Detect which cell encompasses the target text, then output its [x, y] center coordinate. 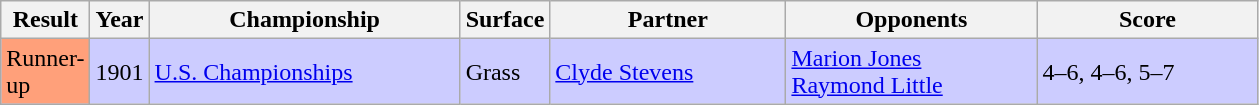
Surface [505, 20]
Opponents [912, 20]
Partner [668, 20]
Championship [304, 20]
Grass [505, 72]
Result [46, 20]
Runner-up [46, 72]
Year [120, 20]
4–6, 4–6, 5–7 [1148, 72]
U.S. Championships [304, 72]
Clyde Stevens [668, 72]
Marion Jones Raymond Little [912, 72]
1901 [120, 72]
Score [1148, 20]
